Return [X, Y] of the center of cell containing provided text 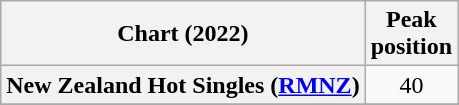
Chart (2022) [183, 34]
Peakposition [411, 34]
New Zealand Hot Singles (RMNZ) [183, 85]
40 [411, 85]
